Search for the cell housing the specified text and yield its (X, Y) center coordinate. 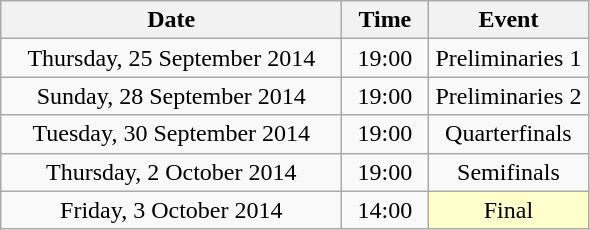
Date (172, 20)
Friday, 3 October 2014 (172, 210)
Final (508, 210)
14:00 (385, 210)
Preliminaries 2 (508, 96)
Event (508, 20)
Semifinals (508, 172)
Thursday, 25 September 2014 (172, 58)
Sunday, 28 September 2014 (172, 96)
Quarterfinals (508, 134)
Preliminaries 1 (508, 58)
Time (385, 20)
Tuesday, 30 September 2014 (172, 134)
Thursday, 2 October 2014 (172, 172)
